Find where the given text appears and provide that cell's center as [x, y] coordinate. 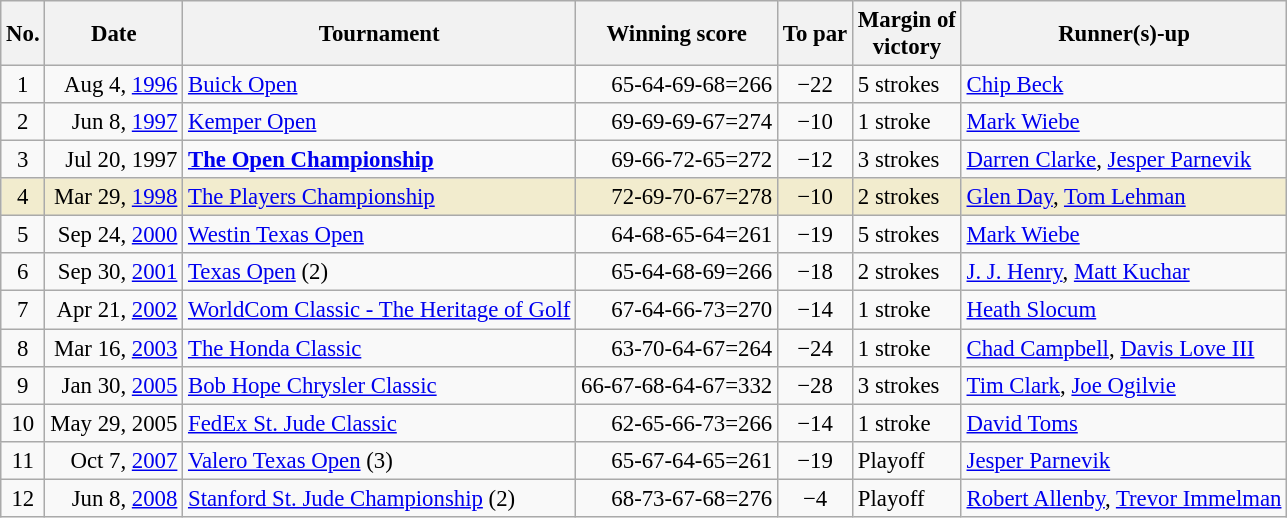
To par [816, 34]
9 [23, 385]
10 [23, 423]
62-65-66-73=266 [677, 423]
No. [23, 34]
7 [23, 310]
68-73-67-68=276 [677, 498]
Valero Texas Open (3) [380, 460]
Tournament [380, 34]
Sep 30, 2001 [114, 273]
2 [23, 122]
11 [23, 460]
Tim Clark, Joe Ogilvie [1124, 385]
Westin Texas Open [380, 235]
−12 [816, 160]
Robert Allenby, Trevor Immelman [1124, 498]
Jun 8, 1997 [114, 122]
Runner(s)-up [1124, 34]
Chip Beck [1124, 85]
Jesper Parnevik [1124, 460]
The Players Championship [380, 197]
65-67-64-65=261 [677, 460]
65-64-68-69=266 [677, 273]
May 29, 2005 [114, 423]
8 [23, 348]
5 [23, 235]
6 [23, 273]
Jan 30, 2005 [114, 385]
−28 [816, 385]
4 [23, 197]
3 [23, 160]
69-69-69-67=274 [677, 122]
12 [23, 498]
Kemper Open [380, 122]
−22 [816, 85]
67-64-66-73=270 [677, 310]
−18 [816, 273]
Sep 24, 2000 [114, 235]
Heath Slocum [1124, 310]
69-66-72-65=272 [677, 160]
−24 [816, 348]
Jul 20, 1997 [114, 160]
Aug 4, 1996 [114, 85]
FedEx St. Jude Classic [380, 423]
1 [23, 85]
David Toms [1124, 423]
63-70-64-67=264 [677, 348]
65-64-69-68=266 [677, 85]
J. J. Henry, Matt Kuchar [1124, 273]
Bob Hope Chrysler Classic [380, 385]
Mar 29, 1998 [114, 197]
Buick Open [380, 85]
Oct 7, 2007 [114, 460]
Texas Open (2) [380, 273]
72-69-70-67=278 [677, 197]
The Honda Classic [380, 348]
Darren Clarke, Jesper Parnevik [1124, 160]
Chad Campbell, Davis Love III [1124, 348]
Jun 8, 2008 [114, 498]
66-67-68-64-67=332 [677, 385]
Winning score [677, 34]
Margin ofvictory [908, 34]
WorldCom Classic - The Heritage of Golf [380, 310]
The Open Championship [380, 160]
Stanford St. Jude Championship (2) [380, 498]
Glen Day, Tom Lehman [1124, 197]
Mar 16, 2003 [114, 348]
64-68-65-64=261 [677, 235]
Apr 21, 2002 [114, 310]
−4 [816, 498]
Date [114, 34]
